Determine the (x, y) coordinate at the center of the cell enclosing the given text.  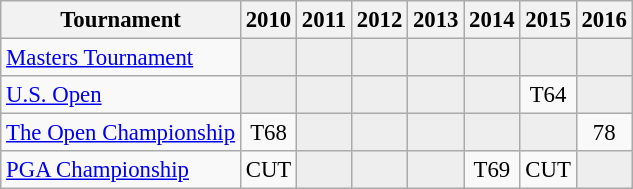
PGA Championship (121, 170)
78 (604, 133)
U.S. Open (121, 95)
T68 (268, 133)
2011 (324, 20)
Tournament (121, 20)
T64 (548, 95)
T69 (492, 170)
2014 (492, 20)
2010 (268, 20)
2013 (436, 20)
2012 (379, 20)
The Open Championship (121, 133)
Masters Tournament (121, 58)
2016 (604, 20)
2015 (548, 20)
